Output the [X, Y] coordinate of the center of the cell containing the given text.  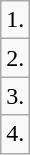
4. [16, 134]
3. [16, 96]
2. [16, 58]
1. [16, 20]
